Pinpoint the cell where the given text exists, returning its (X, Y) midpoint coordinate. 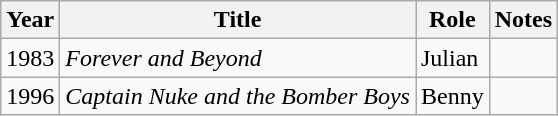
Role (453, 20)
Notes (523, 20)
Year (30, 20)
1996 (30, 96)
Forever and Beyond (238, 58)
Benny (453, 96)
Captain Nuke and the Bomber Boys (238, 96)
Title (238, 20)
Julian (453, 58)
1983 (30, 58)
